From the cell containing the given text, extract its center point as (x, y) coordinate. 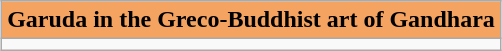
Garuda in the Greco-Buddhist art of Gandhara (252, 20)
